Output the [X, Y] coordinate of the center of the cell containing the given text.  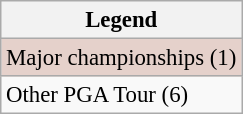
Other PGA Tour (6) [122, 95]
Major championships (1) [122, 58]
Legend [122, 20]
